Return the (x, y) coordinate for the center point of the cell that contains the specified text.  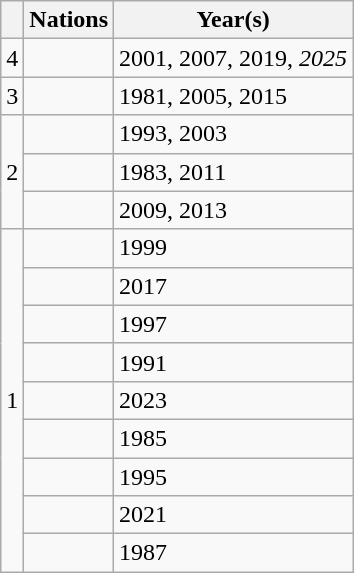
1993, 2003 (234, 134)
1985 (234, 438)
1997 (234, 324)
1999 (234, 248)
1 (12, 400)
2 (12, 172)
3 (12, 96)
1987 (234, 553)
1991 (234, 362)
4 (12, 58)
2021 (234, 515)
2017 (234, 286)
2009, 2013 (234, 210)
1995 (234, 477)
2001, 2007, 2019, 2025 (234, 58)
Year(s) (234, 20)
1981, 2005, 2015 (234, 96)
1983, 2011 (234, 172)
2023 (234, 400)
Nations (69, 20)
